Return [X, Y] of the center of cell containing provided text 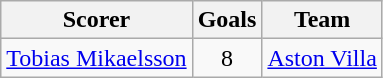
Team [322, 20]
Aston Villa [322, 58]
8 [227, 58]
Tobias Mikaelsson [96, 58]
Scorer [96, 20]
Goals [227, 20]
